Determine the [X, Y] coordinate at the center of the cell enclosing the given text.  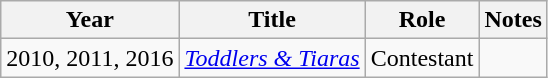
Year [90, 20]
Notes [513, 20]
Contestant [422, 58]
Role [422, 20]
Title [272, 20]
Toddlers & Tiaras [272, 58]
2010, 2011, 2016 [90, 58]
